Find where the given text appears and provide that cell's center as (x, y) coordinate. 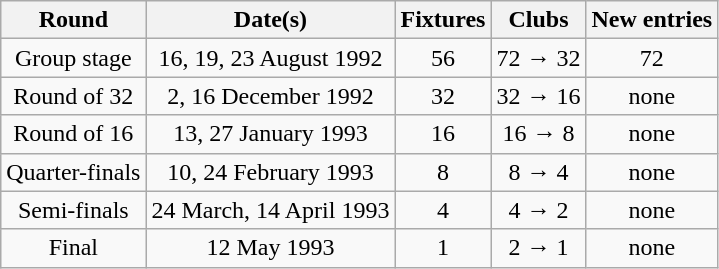
56 (443, 58)
8 → 4 (538, 172)
16 (443, 134)
Clubs (538, 20)
32 → 16 (538, 96)
1 (443, 248)
16, 19, 23 August 1992 (270, 58)
8 (443, 172)
13, 27 January 1993 (270, 134)
Fixtures (443, 20)
Date(s) (270, 20)
4 → 2 (538, 210)
72 (652, 58)
Round of 16 (74, 134)
16 → 8 (538, 134)
Quarter-finals (74, 172)
Semi-finals (74, 210)
72 → 32 (538, 58)
New entries (652, 20)
2 → 1 (538, 248)
10, 24 February 1993 (270, 172)
12 May 1993 (270, 248)
2, 16 December 1992 (270, 96)
Group stage (74, 58)
Final (74, 248)
Round (74, 20)
Round of 32 (74, 96)
32 (443, 96)
4 (443, 210)
24 March, 14 April 1993 (270, 210)
